For the text-containing cell, return its midpoint in (x, y) coordinate format. 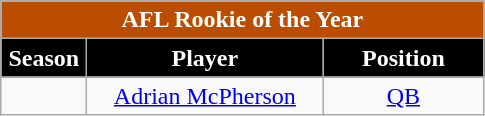
Adrian McPherson (205, 96)
Player (205, 58)
AFL Rookie of the Year (242, 20)
QB (404, 96)
Position (404, 58)
Season (44, 58)
